Identify which cell holds the provided text, then report its [x, y] central coordinate. 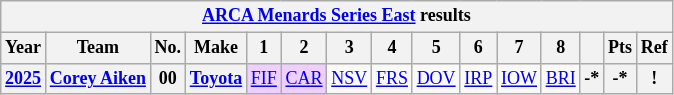
Ref [654, 48]
00 [168, 78]
8 [560, 48]
Team [98, 48]
4 [392, 48]
NSV [350, 78]
FRS [392, 78]
CAR [304, 78]
Toyota [216, 78]
IOW [520, 78]
6 [478, 48]
Year [24, 48]
IRP [478, 78]
7 [520, 48]
FIF [264, 78]
DOV [436, 78]
BRI [560, 78]
ARCA Menards Series East results [336, 16]
No. [168, 48]
! [654, 78]
Corey Aiken [98, 78]
Make [216, 48]
2025 [24, 78]
5 [436, 48]
Pts [620, 48]
1 [264, 48]
3 [350, 48]
2 [304, 48]
